Return the [X, Y] coordinate for the center point of the cell that contains the specified text.  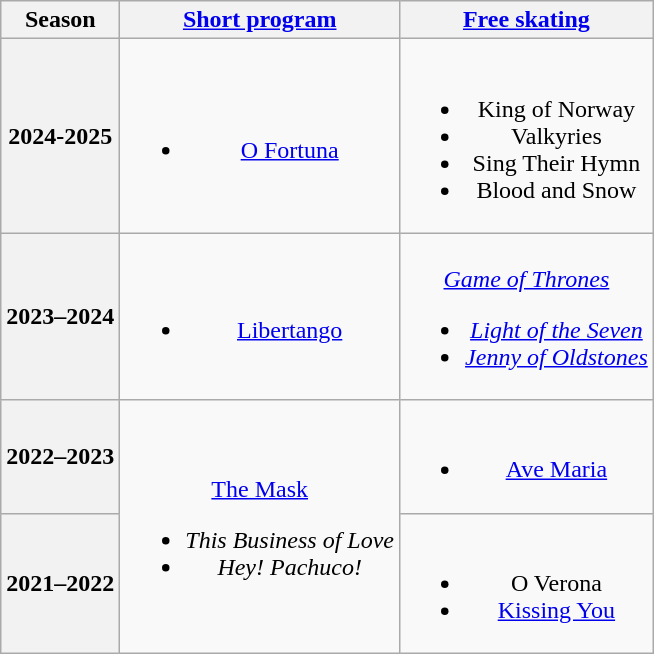
O Verona Kissing You [527, 583]
Short program [260, 20]
The MaskThis Business of Love Hey! Pachuco! [260, 526]
Season [60, 20]
Game of ThronesLight of the SevenJenny of Oldstones [527, 316]
2024-2025 [60, 136]
King of NorwayValkyriesSing Their HymnBlood and Snow [527, 136]
2022–2023 [60, 456]
2023–2024 [60, 316]
2021–2022 [60, 583]
O Fortuna [260, 136]
Libertango [260, 316]
Free skating [527, 20]
Ave Maria [527, 456]
